Search for the cell housing the specified text and yield its (x, y) center coordinate. 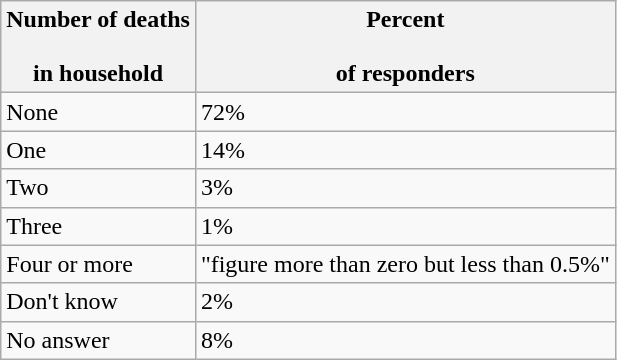
Four or more (98, 264)
2% (405, 302)
Percentof responders (405, 47)
No answer (98, 340)
1% (405, 226)
8% (405, 340)
Number of deathsin household (98, 47)
14% (405, 150)
None (98, 112)
One (98, 150)
3% (405, 188)
72% (405, 112)
Three (98, 226)
Don't know (98, 302)
"figure more than zero but less than 0.5%" (405, 264)
Two (98, 188)
